Pinpoint the cell where the given text exists, returning its (X, Y) midpoint coordinate. 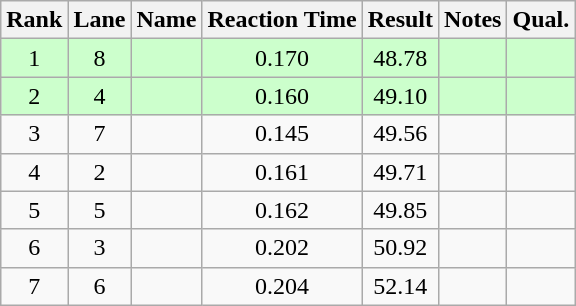
8 (100, 58)
49.56 (400, 134)
49.85 (400, 210)
Qual. (541, 20)
Name (166, 20)
49.10 (400, 96)
0.170 (282, 58)
Notes (473, 20)
0.202 (282, 248)
49.71 (400, 172)
Result (400, 20)
Lane (100, 20)
0.145 (282, 134)
48.78 (400, 58)
50.92 (400, 248)
0.204 (282, 286)
0.162 (282, 210)
0.160 (282, 96)
Reaction Time (282, 20)
1 (34, 58)
Rank (34, 20)
0.161 (282, 172)
52.14 (400, 286)
